For the text-containing cell, return its midpoint in (X, Y) coordinate format. 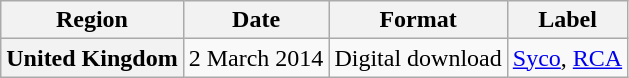
Digital download (418, 58)
Label (567, 20)
Date (256, 20)
2 March 2014 (256, 58)
Syco, RCA (567, 58)
Format (418, 20)
United Kingdom (92, 58)
Region (92, 20)
